Output the [x, y] coordinate of the center of the cell containing the given text.  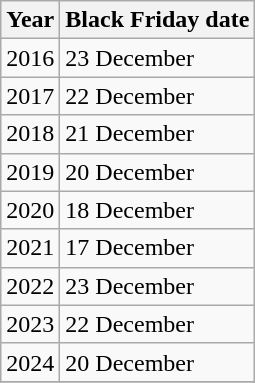
Year [30, 20]
2020 [30, 210]
2022 [30, 286]
21 December [158, 134]
2016 [30, 58]
2017 [30, 96]
17 December [158, 248]
2023 [30, 324]
2021 [30, 248]
2019 [30, 172]
2024 [30, 362]
18 December [158, 210]
2018 [30, 134]
Black Friday date [158, 20]
